Extract the (x, y) coordinate from the center of the cell holding the provided text.  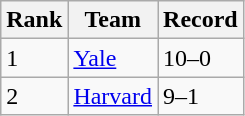
10–0 (201, 58)
Harvard (113, 96)
Yale (113, 58)
Rank (34, 20)
1 (34, 58)
9–1 (201, 96)
Record (201, 20)
2 (34, 96)
Team (113, 20)
